For the text-containing cell, return its midpoint in (X, Y) coordinate format. 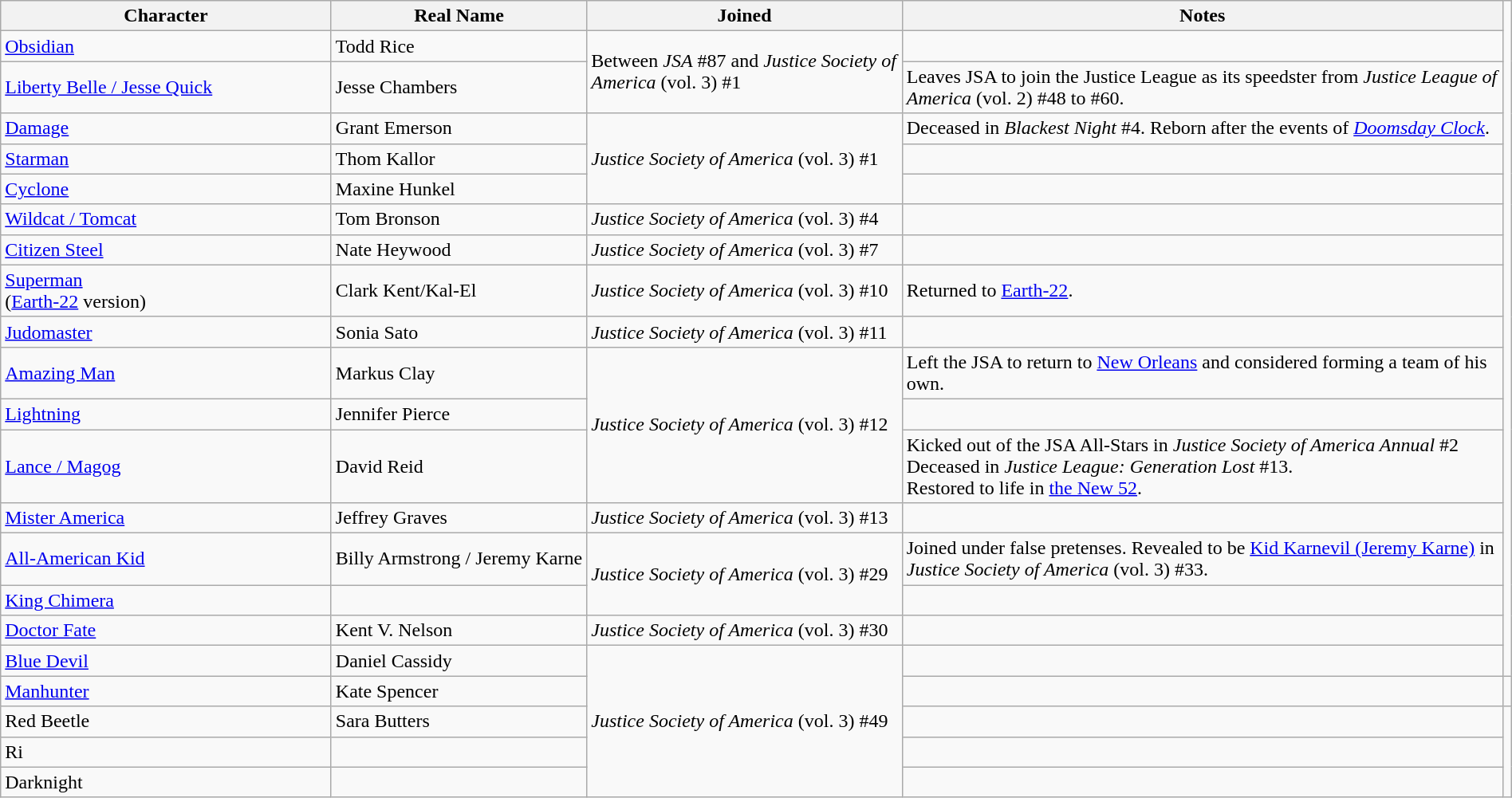
Citizen Steel (166, 250)
Justice Society of America (vol. 3) #7 (745, 250)
Daniel Cassidy (459, 661)
Tom Bronson (459, 219)
Justice Society of America (vol. 3) #4 (745, 219)
Jesse Chambers (459, 88)
Justice Society of America (vol. 3) #11 (745, 332)
David Reid (459, 466)
Cyclone (166, 189)
Justice Society of America (vol. 3) #1 (745, 159)
Justice Society of America (vol. 3) #13 (745, 518)
Justice Society of America (vol. 3) #30 (745, 631)
Grant Emerson (459, 128)
Kent V. Nelson (459, 631)
Leaves JSA to join the Justice League as its speedster from Justice League of America (vol. 2) #48 to #60. (1203, 88)
Joined under false pretenses. Revealed to be Kid Karnevil (Jeremy Karne) in Justice Society of America (vol. 3) #33. (1203, 560)
Kate Spencer (459, 691)
Character (166, 16)
Damage (166, 128)
Sara Butters (459, 721)
Lance / Magog (166, 466)
Darknight (166, 782)
Judomaster (166, 332)
Billy Armstrong / Jeremy Karne (459, 560)
Liberty Belle / Jesse Quick (166, 88)
Markus Clay (459, 373)
Sonia Sato (459, 332)
All-American Kid (166, 560)
Joined (745, 16)
Nate Heywood (459, 250)
King Chimera (166, 600)
Blue Devil (166, 661)
Notes (1203, 16)
Justice Society of America (vol. 3) #49 (745, 721)
Real Name (459, 16)
Starman (166, 159)
Clark Kent/Kal-El (459, 290)
Amazing Man (166, 373)
Lightning (166, 414)
Todd Rice (459, 46)
Returned to Earth-22. (1203, 290)
Manhunter (166, 691)
Wildcat / Tomcat (166, 219)
Superman(Earth-22 version) (166, 290)
Left the JSA to return to New Orleans and considered forming a team of his own. (1203, 373)
Maxine Hunkel (459, 189)
Doctor Fate (166, 631)
Ri (166, 752)
Thom Kallor (459, 159)
Justice Society of America (vol. 3) #29 (745, 574)
Jennifer Pierce (459, 414)
Justice Society of America (vol. 3) #10 (745, 290)
Mister America (166, 518)
Obsidian (166, 46)
Deceased in Blackest Night #4. Reborn after the events of Doomsday Clock. (1203, 128)
Justice Society of America (vol. 3) #12 (745, 424)
Jeffrey Graves (459, 518)
Between JSA #87 and Justice Society of America (vol. 3) #1 (745, 72)
Red Beetle (166, 721)
